Extract the (x, y) coordinate from the center of the cell holding the provided text.  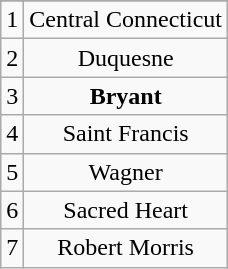
Robert Morris (126, 248)
Saint Francis (126, 134)
Central Connecticut (126, 20)
1 (12, 20)
Sacred Heart (126, 210)
7 (12, 248)
Wagner (126, 172)
3 (12, 96)
Bryant (126, 96)
5 (12, 172)
Duquesne (126, 58)
2 (12, 58)
6 (12, 210)
4 (12, 134)
